Output the (x, y) coordinate of the center of the cell containing the given text.  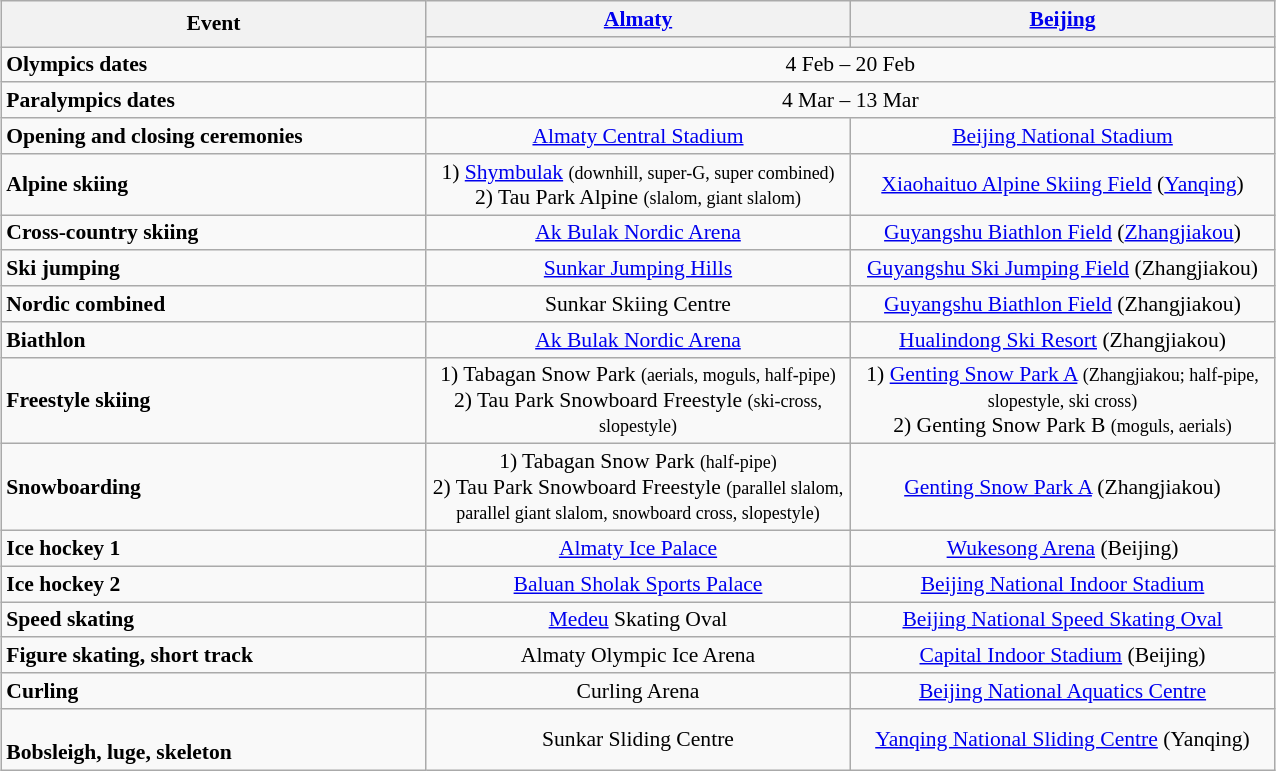
Snowboarding (213, 488)
Beijing National Speed Skating Oval (1062, 620)
Event (213, 24)
Sunkar Skiing Centre (638, 304)
Ski jumping (213, 269)
Baluan Sholak Sports Palace (638, 584)
Olympics dates (213, 65)
Sunkar Sliding Centre (638, 740)
Figure skating, short track (213, 656)
Freestyle skiing (213, 400)
Biathlon (213, 340)
Yanqing National Sliding Centre (Yanqing) (1062, 740)
Speed skating (213, 620)
Beijing National Stadium (1062, 136)
4 Feb – 20 Feb (850, 65)
Beijing National Aquatics Centre (1062, 691)
Almaty (638, 19)
4 Mar – 13 Mar (850, 101)
Bobsleigh, luge, skeleton (213, 740)
Xiaohaituo Alpine Skiing Field (Yanqing) (1062, 184)
Cross-country skiing (213, 233)
Wukesong Arena (Beijing) (1062, 549)
Curling Arena (638, 691)
Curling (213, 691)
Genting Snow Park A (Zhangjiakou) (1062, 488)
1) Shymbulak (downhill, super-G, super combined)2) Tau Park Alpine (slalom, giant slalom) (638, 184)
Beijing (1062, 19)
Almaty Central Stadium (638, 136)
1) Tabagan Snow Park (aerials, moguls, half-pipe)2) Tau Park Snowboard Freestyle (ski-cross, slopestyle) (638, 400)
1) Tabagan Snow Park (half-pipe)2) Tau Park Snowboard Freestyle (parallel slalom, parallel giant slalom, snowboard cross, slopestyle) (638, 488)
Sunkar Jumping Hills (638, 269)
Guyangshu Ski Jumping Field (Zhangjiakou) (1062, 269)
1) Genting Snow Park A (Zhangjiakou; half-pipe, slopestyle, ski cross)2) Genting Snow Park B (moguls, aerials) (1062, 400)
Medeu Skating Oval (638, 620)
Beijing National Indoor Stadium (1062, 584)
Paralympics dates (213, 101)
Ice hockey 2 (213, 584)
Hualindong Ski Resort (Zhangjiakou) (1062, 340)
Almaty Ice Palace (638, 549)
Opening and closing ceremonies (213, 136)
Capital Indoor Stadium (Beijing) (1062, 656)
Ice hockey 1 (213, 549)
Alpine skiing (213, 184)
Nordic combined (213, 304)
Almaty Olympic Ice Arena (638, 656)
